Find where the given text appears and provide that cell's center as [x, y] coordinate. 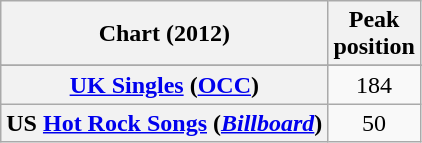
Peakposition [374, 34]
US Hot Rock Songs (Billboard) [164, 123]
50 [374, 123]
Chart (2012) [164, 34]
184 [374, 85]
UK Singles (OCC) [164, 85]
